Detect which cell encompasses the target text, then output its (X, Y) center coordinate. 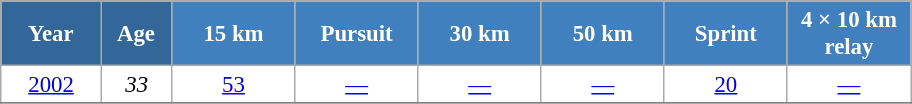
30 km (480, 34)
33 (136, 85)
Year (52, 34)
4 × 10 km relay (848, 34)
Sprint (726, 34)
53 (234, 85)
Pursuit (356, 34)
2002 (52, 85)
15 km (234, 34)
20 (726, 85)
50 km (602, 34)
Age (136, 34)
